Capture the cell that displays the provided text and extract its (X, Y) central coordinate. 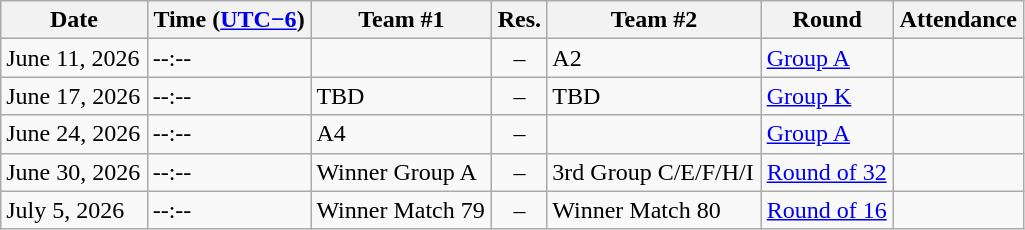
July 5, 2026 (74, 210)
A4 (402, 134)
Res. (520, 20)
Winner Match 80 (654, 210)
Date (74, 20)
Round (827, 20)
Team #1 (402, 20)
Round of 32 (827, 172)
Attendance (958, 20)
Winner Match 79 (402, 210)
June 24, 2026 (74, 134)
June 17, 2026 (74, 96)
3rd Group C/E/F/H/I (654, 172)
June 11, 2026 (74, 58)
Round of 16 (827, 210)
Team #2 (654, 20)
Winner Group A (402, 172)
A2 (654, 58)
Group K (827, 96)
Time (UTC−6) (229, 20)
June 30, 2026 (74, 172)
